Search for the cell housing the specified text and yield its [x, y] center coordinate. 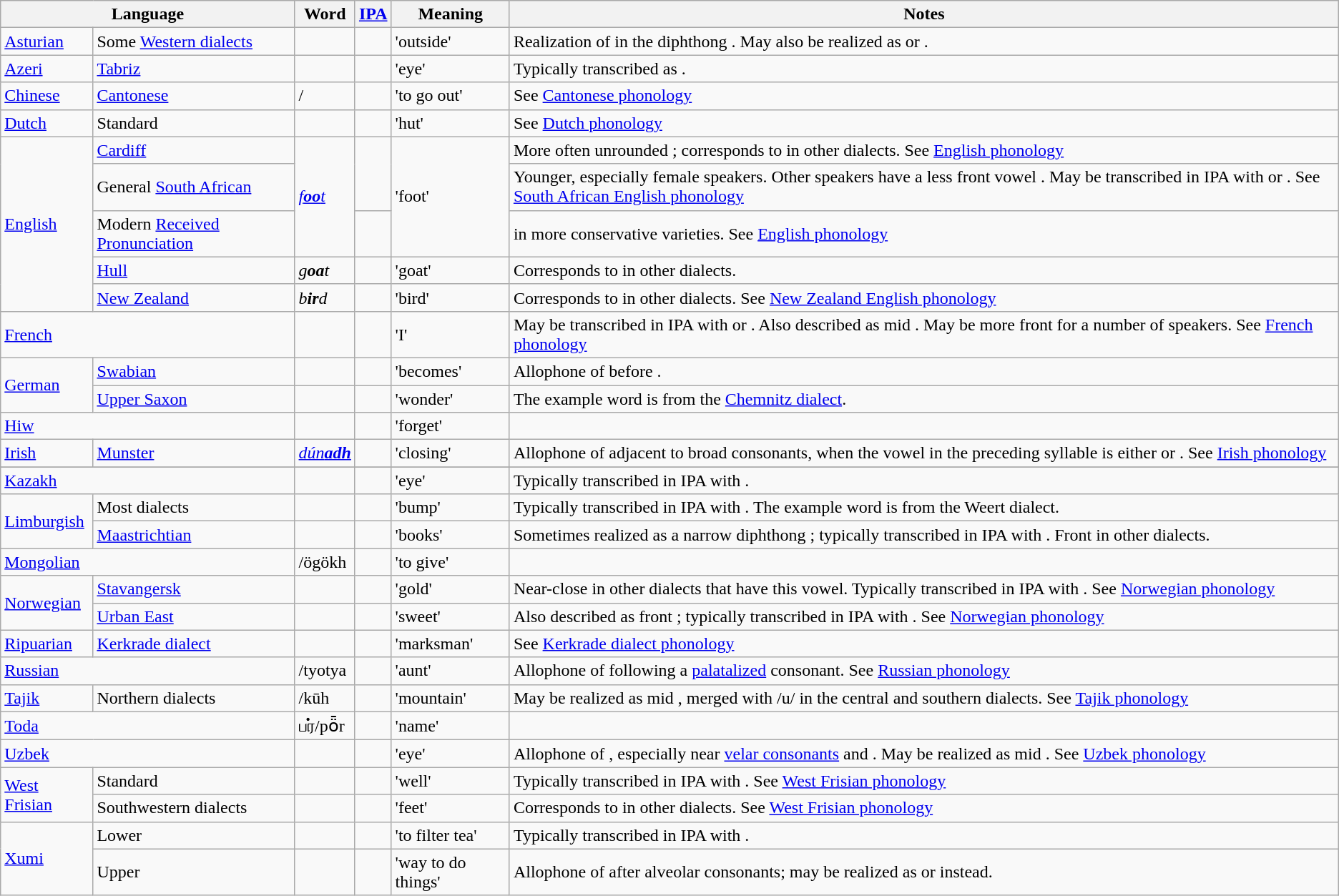
Sometimes realized as a narrow diphthong ; typically transcribed in IPA with . Front in other dialects. [924, 535]
Cardiff [194, 150]
Notes [924, 14]
Uzbek [147, 754]
Corresponds to in other dialects. See New Zealand English phonology [924, 297]
Hull [194, 270]
Most dialects [194, 508]
'sweet' [451, 616]
Maastrichtian [194, 535]
Allophone of adjacent to broad consonants, when the vowel in the preceding syllable is either or . See Irish phonology [924, 453]
'mountain' [451, 698]
Tajik [47, 698]
New Zealand [194, 297]
Kerkrade dialect [194, 644]
Also described as front ; typically transcribed in IPA with . See Norwegian phonology [924, 616]
Limburgish [47, 521]
Realization of in the diphthong . May also be realized as or . [924, 41]
Lower [194, 835]
'foot' [451, 197]
Chinese [47, 96]
May be realized as mid , merged with /u/ in the central and southern dialects. See Tajik phonology [924, 698]
Tabriz [194, 69]
Urban East [194, 616]
பர்/pȫr [325, 726]
English [47, 224]
Swabian [194, 371]
General South African [194, 187]
Some Western dialects [194, 41]
'becomes' [451, 371]
Ripuarian [47, 644]
'to go out' [451, 96]
in more conservative varieties. See English phonology [924, 233]
dúnadh [325, 453]
Stavangersk [194, 589]
goat [325, 270]
/kūh [325, 698]
IPA [373, 14]
'closing' [451, 453]
bird [325, 297]
Kazakh [147, 481]
Russian [147, 671]
Typically transcribed in IPA with . The example word is from the Weert dialect. [924, 508]
Northern dialects [194, 698]
See Cantonese phonology [924, 96]
Norwegian [47, 603]
'bird' [451, 297]
Cantonese [194, 96]
Azeri [47, 69]
Upper [194, 872]
West Frisian [47, 794]
Toda [147, 726]
foot [325, 197]
'wonder' [451, 398]
Dutch [47, 123]
Irish [47, 453]
'way to do things' [451, 872]
'feet' [451, 808]
'to filter tea' [451, 835]
More often unrounded ; corresponds to in other dialects. See English phonology [924, 150]
Xumi [47, 858]
Near-close in other dialects that have this vowel. Typically transcribed in IPA with . See Norwegian phonology [924, 589]
/ [325, 96]
'gold' [451, 589]
Mongolian [147, 562]
See Dutch phonology [924, 123]
Word [325, 14]
Corresponds to in other dialects. See West Frisian phonology [924, 808]
'marksman' [451, 644]
'name' [451, 726]
Typically transcribed as . [924, 69]
'to give' [451, 562]
Typically transcribed in IPA with . See West Frisian phonology [924, 781]
'goat' [451, 270]
Language [147, 14]
'hut' [451, 123]
Allophone of , especially near velar consonants and . May be realized as mid . See Uzbek phonology [924, 754]
Younger, especially female speakers. Other speakers have a less front vowel . May be transcribed in IPA with or . See South African English phonology [924, 187]
Modern Received Pronunciation [194, 233]
See Kerkrade dialect phonology [924, 644]
German [47, 385]
The example word is from the Chemnitz dialect. [924, 398]
'I' [451, 335]
'outside' [451, 41]
May be transcribed in IPA with or . Also described as mid . May be more front for a number of speakers. See French phonology [924, 335]
'well' [451, 781]
'forget' [451, 426]
'aunt' [451, 671]
Allophone of before . [924, 371]
Southwestern dialects [194, 808]
Asturian [47, 41]
Upper Saxon [194, 398]
'bump' [451, 508]
Allophone of following a palatalized consonant. See Russian phonology [924, 671]
'books' [451, 535]
Allophone of after alveolar consonants; may be realized as or instead. [924, 872]
Corresponds to in other dialects. [924, 270]
/ögökh [325, 562]
French [147, 335]
Hiw [147, 426]
Munster [194, 453]
/tyotya [325, 671]
Meaning [451, 14]
